Return the (X, Y) coordinate for the center point of the cell that contains the specified text.  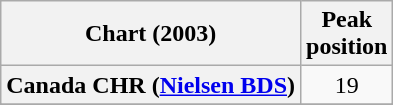
19 (347, 85)
Chart (2003) (151, 34)
Canada CHR (Nielsen BDS) (151, 85)
Peakposition (347, 34)
